Find where the given text appears and provide that cell's center as (X, Y) coordinate. 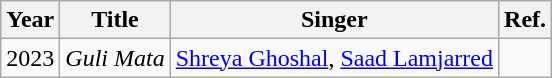
Singer (334, 20)
Year (30, 20)
Guli Mata (115, 58)
Ref. (526, 20)
Title (115, 20)
Shreya Ghoshal, Saad Lamjarred (334, 58)
2023 (30, 58)
